Find where the given text appears and provide that cell's center as [x, y] coordinate. 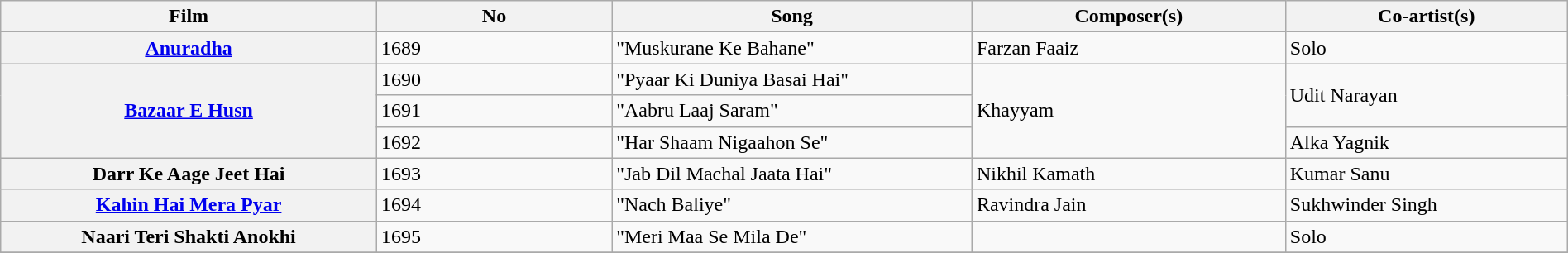
Farzan Faaiz [1128, 48]
Sukhwinder Singh [1426, 205]
"Muskurane Ke Bahane" [792, 48]
1694 [494, 205]
1690 [494, 79]
"Pyaar Ki Duniya Basai Hai" [792, 79]
Kahin Hai Mera Pyar [189, 205]
1692 [494, 142]
1689 [494, 48]
No [494, 17]
1693 [494, 174]
Composer(s) [1128, 17]
Darr Ke Aage Jeet Hai [189, 174]
"Meri Maa Se Mila De" [792, 236]
1691 [494, 111]
"Nach Baliye" [792, 205]
Alka Yagnik [1426, 142]
Song [792, 17]
Nikhil Kamath [1128, 174]
Film [189, 17]
Co-artist(s) [1426, 17]
Khayyam [1128, 111]
"Aabru Laaj Saram" [792, 111]
Kumar Sanu [1426, 174]
1695 [494, 236]
Ravindra Jain [1128, 205]
Anuradha [189, 48]
Bazaar E Husn [189, 111]
"Har Shaam Nigaahon Se" [792, 142]
Udit Narayan [1426, 95]
"Jab Dil Machal Jaata Hai" [792, 174]
Naari Teri Shakti Anokhi [189, 236]
